Scan for the cell matching the given text and deliver its [x, y] coordinate at center. 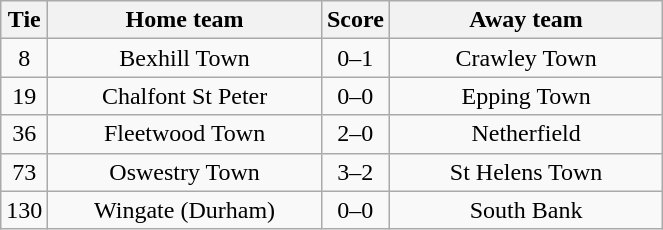
3–2 [355, 172]
Epping Town [526, 96]
Tie [24, 20]
South Bank [526, 210]
19 [24, 96]
Fleetwood Town [185, 134]
Netherfield [526, 134]
130 [24, 210]
2–0 [355, 134]
Bexhill Town [185, 58]
Wingate (Durham) [185, 210]
8 [24, 58]
Crawley Town [526, 58]
Away team [526, 20]
St Helens Town [526, 172]
36 [24, 134]
Chalfont St Peter [185, 96]
0–1 [355, 58]
73 [24, 172]
Oswestry Town [185, 172]
Home team [185, 20]
Score [355, 20]
